Detect which cell encompasses the target text, then output its [X, Y] center coordinate. 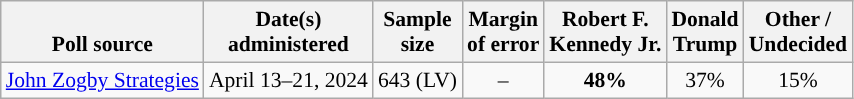
Date(s)administered [288, 32]
April 13–21, 2024 [288, 80]
15% [798, 80]
DonaldTrump [704, 32]
Marginof error [503, 32]
Samplesize [418, 32]
37% [704, 80]
Robert F.Kennedy Jr. [605, 32]
643 (LV) [418, 80]
Other /Undecided [798, 32]
– [503, 80]
John Zogby Strategies [102, 80]
Poll source [102, 32]
48% [605, 80]
